Locate the cell with the specified text and output its [X, Y] center coordinate. 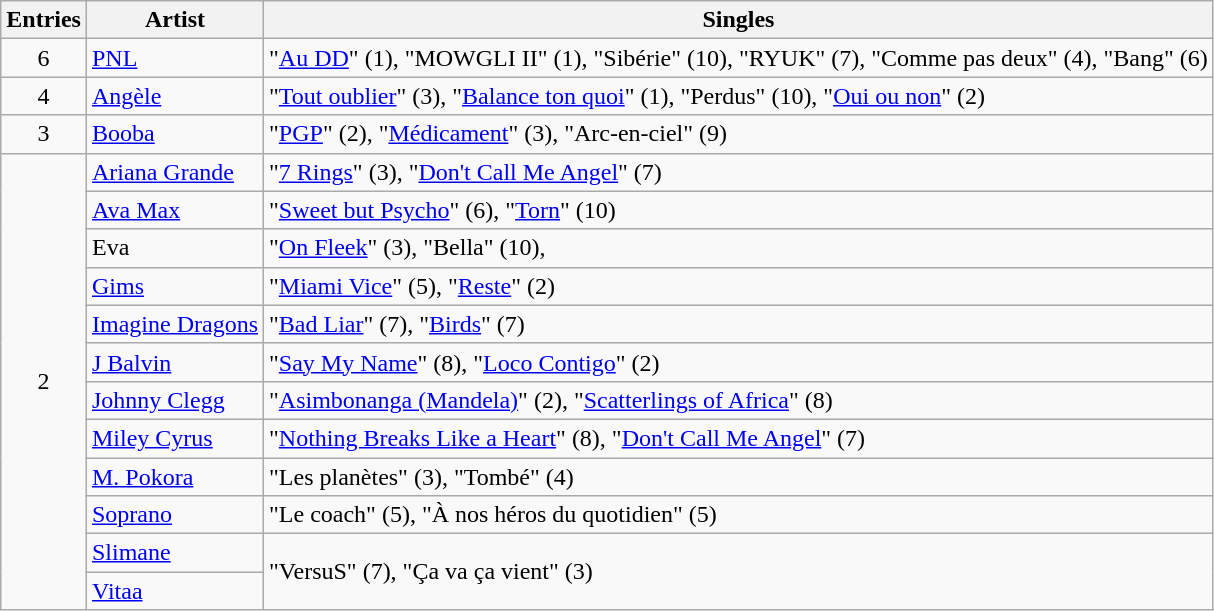
"Au DD" (1), "MOWGLI II" (1), "Sibérie" (10), "RYUK" (7), "Comme pas deux" (4), "Bang" (6) [739, 58]
6 [44, 58]
"Le coach" (5), "À nos héros du quotidien" (5) [739, 515]
M. Pokora [174, 477]
"Asimbonanga (Mandela)" (2), "Scatterlings of Africa" (8) [739, 400]
Johnny Clegg [174, 400]
"Tout oublier" (3), "Balance ton quoi" (1), "Perdus" (10), "Oui ou non" (2) [739, 96]
Eva [174, 248]
Booba [174, 134]
"PGP" (2), "Médicament" (3), "Arc-en-ciel" (9) [739, 134]
Ava Max [174, 210]
"Les planètes" (3), "Tombé" (4) [739, 477]
Angèle [174, 96]
Miley Cyrus [174, 438]
Soprano [174, 515]
3 [44, 134]
J Balvin [174, 362]
"Nothing Breaks Like a Heart" (8), "Don't Call Me Angel" (7) [739, 438]
"Miami Vice" (5), "Reste" (2) [739, 286]
Vitaa [174, 591]
"On Fleek" (3), "Bella" (10), [739, 248]
Artist [174, 20]
"Bad Liar" (7), "Birds" (7) [739, 324]
Imagine Dragons [174, 324]
4 [44, 96]
Slimane [174, 553]
Singles [739, 20]
"VersuS" (7), "Ça va ça vient" (3) [739, 572]
"7 Rings" (3), "Don't Call Me Angel" (7) [739, 172]
Entries [44, 20]
Gims [174, 286]
2 [44, 382]
"Sweet but Psycho" (6), "Torn" (10) [739, 210]
"Say My Name" (8), "Loco Contigo" (2) [739, 362]
Ariana Grande [174, 172]
PNL [174, 58]
